Provide the [x, y] coordinate of the cell's center where the given text is located.  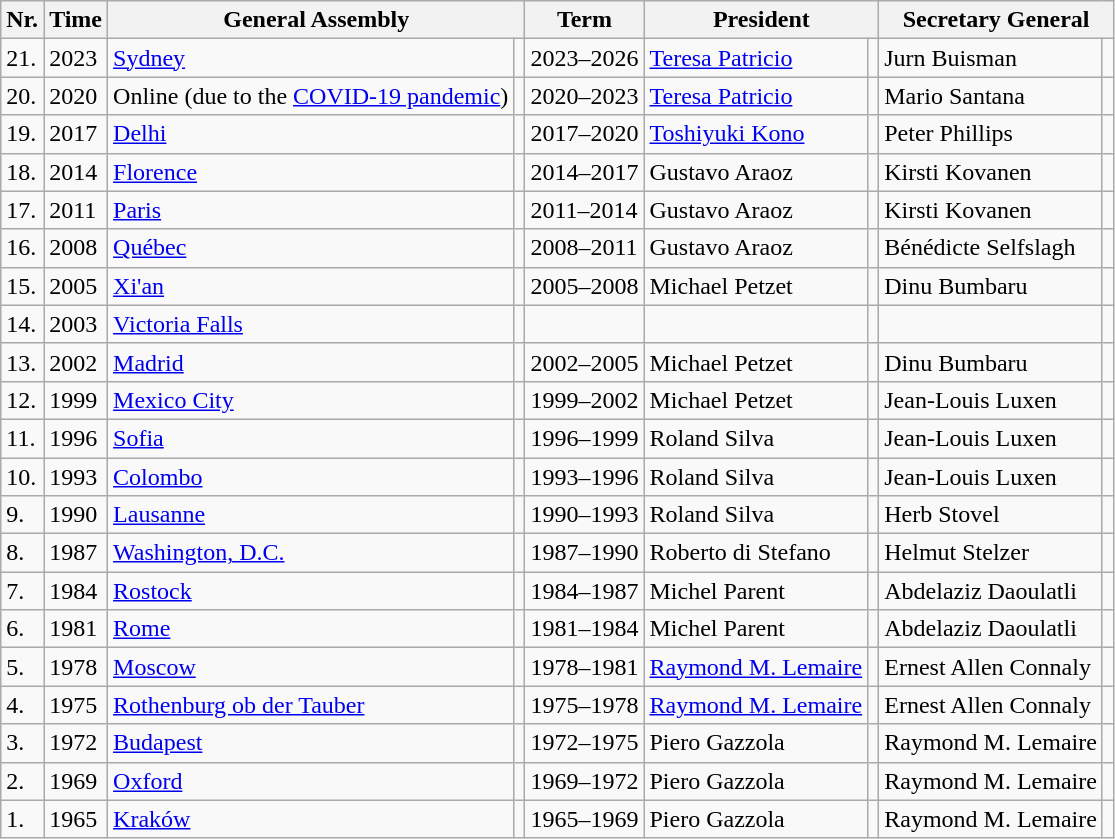
2020 [76, 96]
1978–1981 [584, 667]
9. [22, 515]
Toshiyuki Kono [756, 134]
Victoria Falls [311, 324]
Jurn Buisman [991, 58]
Colombo [311, 477]
1975 [76, 705]
Time [76, 20]
Sofia [311, 438]
Madrid [311, 362]
2011–2014 [584, 210]
Paris [311, 210]
6. [22, 629]
Washington, D.C. [311, 553]
2002–2005 [584, 362]
Sydney [311, 58]
4. [22, 705]
Secretary General [996, 20]
1987 [76, 553]
2017 [76, 134]
5. [22, 667]
1969–1972 [584, 781]
1981–1984 [584, 629]
Peter Phillips [991, 134]
1993–1996 [584, 477]
General Assembly [316, 20]
19. [22, 134]
2020–2023 [584, 96]
2008 [76, 248]
1972 [76, 743]
1981 [76, 629]
Rome [311, 629]
President [762, 20]
Helmut Stelzer [991, 553]
2003 [76, 324]
15. [22, 286]
Lausanne [311, 515]
Québec [311, 248]
3. [22, 743]
2014–2017 [584, 172]
2005 [76, 286]
1996 [76, 438]
1993 [76, 477]
Mario Santana [991, 96]
Term [584, 20]
1984–1987 [584, 591]
2005–2008 [584, 286]
Mexico City [311, 400]
1965 [76, 819]
Roberto di Stefano [756, 553]
2023–2026 [584, 58]
17. [22, 210]
1999 [76, 400]
1990–1993 [584, 515]
1. [22, 819]
2011 [76, 210]
Xi'an [311, 286]
Budapest [311, 743]
Nr. [22, 20]
2008–2011 [584, 248]
2023 [76, 58]
Bénédicte Selfslagh [991, 248]
2. [22, 781]
14. [22, 324]
1978 [76, 667]
Herb Stovel [991, 515]
18. [22, 172]
Rostock [311, 591]
Delhi [311, 134]
Moscow [311, 667]
8. [22, 553]
1990 [76, 515]
1987–1990 [584, 553]
Florence [311, 172]
2002 [76, 362]
13. [22, 362]
20. [22, 96]
2017–2020 [584, 134]
7. [22, 591]
Online (due to the COVID-19 pandemic) [311, 96]
1972–1975 [584, 743]
Rothenburg ob der Tauber [311, 705]
16. [22, 248]
11. [22, 438]
1969 [76, 781]
2014 [76, 172]
10. [22, 477]
1965–1969 [584, 819]
1996–1999 [584, 438]
12. [22, 400]
Oxford [311, 781]
21. [22, 58]
Kraków [311, 819]
1975–1978 [584, 705]
1999–2002 [584, 400]
1984 [76, 591]
